Detect which cell encompasses the target text, then output its (x, y) center coordinate. 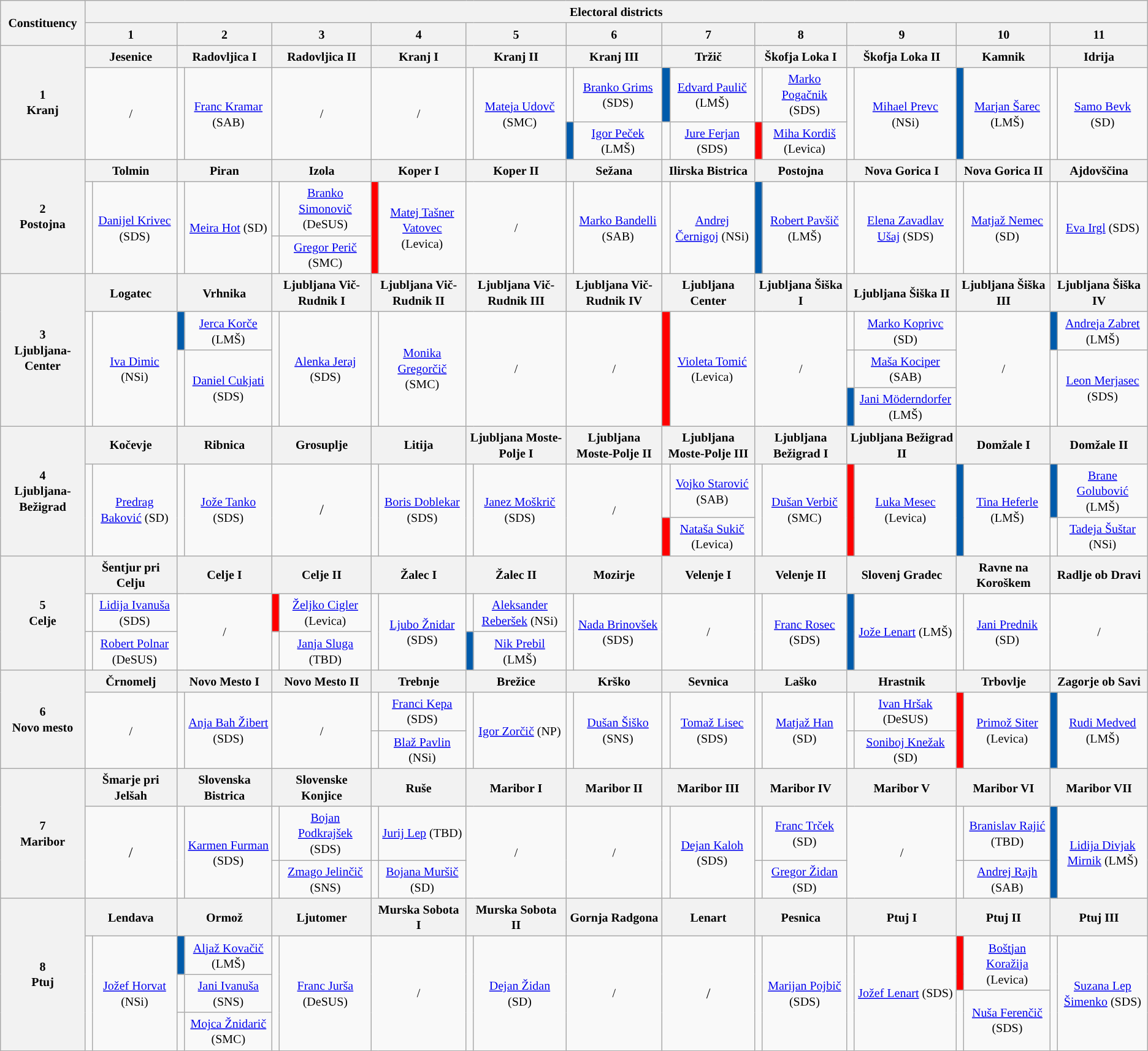
Maribor VII (1099, 787)
Jerca Korče (LMŠ) (228, 331)
Maribor III (709, 787)
Matjaž Han (SD) (805, 730)
Luka Mesec (Levica) (905, 510)
Slovenske Konjice (321, 787)
Boris Doblekar (SDS) (422, 510)
Radovljica I (224, 56)
Alenka Jeraj (SDS) (326, 369)
Žalec II (516, 575)
Jesenice (131, 56)
Marko Pogačnik (SDS) (805, 94)
Nuša Ferenčič (SDS) (1007, 1020)
Ljutomer (321, 917)
Tolmin (131, 170)
Ljubljana Moste-Polje III (709, 445)
Karmen Furman (SDS) (228, 852)
Velenje I (709, 575)
Škofja Loka I (801, 56)
Zmago Jelinčič (SNS) (326, 879)
7 (709, 34)
Murska Sobota II (516, 917)
4 (418, 34)
Hrastnik (901, 681)
8Ptuj (43, 974)
Trebnje (418, 681)
Mateja Udovč (SMC) (520, 113)
Tina Heferle (LMŠ) (1007, 510)
Maribor VI (1003, 787)
Dušan Verbič (SMC) (805, 510)
Ljubljana Center (709, 292)
Bojana Muršič (SD) (422, 879)
Franc Trček (SD) (805, 833)
5Celje (43, 613)
Kranj I (418, 56)
Novo Mesto II (321, 681)
Dejan Židan (SD) (520, 993)
Željko Cigler (Levica) (326, 613)
Jože Lenart (LMŠ) (905, 632)
Domžale I (1003, 445)
Ajdovščina (1099, 170)
Maša Kociper (SAB) (905, 369)
Ruše (418, 787)
Ljubo Žnidar (SDS) (422, 632)
Bojan Podkrajšek (SDS) (326, 833)
Sevnica (709, 681)
Franc Rosec (SDS) (805, 632)
Andrej Černigoj (NSi) (712, 228)
Electoral districts (616, 12)
Kamnik (1003, 56)
Rudi Medved (LMŠ) (1103, 730)
Ljubljana Šiška III (1003, 292)
Izola (321, 170)
2 (224, 34)
Mozirje (614, 575)
Postojna (801, 170)
Constituency (43, 23)
Maribor V (901, 787)
Jože Tanko (SDS) (228, 510)
Eva Irgl (SDS) (1103, 228)
Franc Kramar (SAB) (228, 113)
Ljubljana Moste-Polje I (516, 445)
Maribor II (614, 787)
Piran (224, 170)
Boštjan Koražija (Levica) (1007, 963)
Škofja Loka II (901, 56)
Radovljica II (321, 56)
Logatec (131, 292)
Radlje ob Dravi (1099, 575)
10 (1003, 34)
Aleksander Reberšek (NSi) (520, 613)
Jani Möderndorfer (LMŠ) (905, 407)
Novo Mesto I (224, 681)
Edvard Paulič (LMŠ) (712, 94)
Suzana Lep Šimenko (SDS) (1103, 993)
Blaž Pavlin (NSi) (422, 749)
Iva Dimic (NSi) (135, 369)
Robert Polnar (DeSUS) (135, 651)
Ravne na Koroškem (1003, 575)
Gregor Židan (SD) (805, 879)
Matjaž Nemec (SD) (1007, 228)
4Ljubljana-Bežigrad (43, 491)
Dušan Šiško (SNS) (618, 730)
2Postojna (43, 216)
Lenart (709, 917)
Jožef Lenart (SDS) (905, 993)
Samo Bevk (SD) (1103, 113)
Celje II (321, 575)
Idrija (1099, 56)
Šmarje pri Jelšah (131, 787)
Ptuj I (901, 917)
5 (516, 34)
Ptuj II (1003, 917)
Franci Kepa (SDS) (422, 711)
Tomaž Lisec (SDS) (712, 730)
Elena Zavadlav Ušaj (SDS) (905, 228)
Ljubljana Moste-Polje II (614, 445)
Daniel Cukjati (SDS) (228, 388)
Ptuj III (1099, 917)
Velenje II (801, 575)
Ljubljana Bežigrad II (901, 445)
Litija (418, 445)
Jožef Horvat (NSi) (135, 993)
Jani Ivanuša (SNS) (228, 993)
Marijan Pojbič (SDS) (805, 993)
Koper II (516, 170)
Slovenj Gradec (901, 575)
Tadeja Šuštar (NSi) (1103, 537)
Predrag Baković (SD) (135, 510)
Igor Peček (LMŠ) (618, 140)
Zagorje ob Savi (1099, 681)
Tržič (709, 56)
Dejan Kaloh (SDS) (712, 852)
Sežana (614, 170)
Ljubljana Šiška IV (1099, 292)
Šentjur pri Celju (131, 575)
Kranj III (614, 56)
9 (901, 34)
Ljubljana Vič-Rudnik II (418, 292)
Jurij Lep (TBD) (422, 833)
1 (131, 34)
Žalec I (418, 575)
Leon Merjasec (SDS) (1103, 388)
Domžale II (1099, 445)
Trbovlje (1003, 681)
11 (1099, 34)
Ljubljana Bežigrad I (801, 445)
Grosuplje (321, 445)
Brane Golubović (LMŠ) (1103, 491)
Ljubljana Šiška II (901, 292)
Gregor Perič (SMC) (326, 254)
Soniboj Knežak (SD) (905, 749)
Violeta Tomić (Levica) (712, 369)
Aljaž Kovačič (LMŠ) (228, 955)
Marko Bandelli (SAB) (618, 228)
Franc Jurša (DeSUS) (326, 993)
Vojko Starović (SAB) (712, 491)
Meira Hot (SD) (228, 228)
Nik Prebil (LMŠ) (520, 651)
Lidija Divjak Mirnik (LMŠ) (1103, 852)
Matej Tašner Vatovec (Levica) (422, 228)
Branko Simonovič (DeSUS) (326, 209)
Ljubljana Vič-Rudnik III (516, 292)
8 (801, 34)
Nova Gorica II (1003, 170)
Ljubljana Šiška I (801, 292)
Nova Gorica I (901, 170)
Črnomelj (131, 681)
Pesnica (801, 917)
Janez Moškrič (SDS) (520, 510)
3Ljubljana-Center (43, 350)
Kranj II (516, 56)
Jani Prednik (SD) (1007, 632)
Vrhnika (224, 292)
Gornja Radgona (614, 917)
Brežice (516, 681)
6 (614, 34)
Andrej Rajh (SAB) (1007, 879)
Maribor I (516, 787)
1Kranj (43, 102)
Andreja Zabret (LMŠ) (1103, 331)
Jure Ferjan (SDS) (712, 140)
Ljubljana Vič-Rudnik IV (614, 292)
Murska Sobota I (418, 917)
Robert Pavšič (LMŠ) (805, 228)
Branko Grims (SDS) (618, 94)
Laško (801, 681)
6Novo mesto (43, 719)
Ilirska Bistrica (709, 170)
Marjan Šarec (LMŠ) (1007, 113)
7Maribor (43, 833)
Janja Sluga (TBD) (326, 651)
Slovenska Bistrica (224, 787)
3 (321, 34)
Igor Zorčič (NP) (520, 730)
Ormož (224, 917)
Danijel Krivec (SDS) (135, 228)
Mojca Žnidarič (SMC) (228, 1031)
Lendava (131, 917)
Koper I (418, 170)
Marko Koprivc (SD) (905, 331)
Primož Siter (Levica) (1007, 730)
Celje I (224, 575)
Miha Kordiš (Levica) (805, 140)
Mihael Prevc (NSi) (905, 113)
Ribnica (224, 445)
Ljubljana Vič-Rudnik I (321, 292)
Lidija Ivanuša (SDS) (135, 613)
Branislav Rajić (TBD) (1007, 833)
Krško (614, 681)
Kočevje (131, 445)
Nada Brinovšek (SDS) (618, 632)
Anja Bah Žibert (SDS) (228, 730)
Nataša Sukič (Levica) (712, 537)
Maribor IV (801, 787)
Ivan Hršak (DeSUS) (905, 711)
Monika Gregorčič (SMC) (422, 369)
